Pinpoint the cell where the given text exists, returning its (x, y) midpoint coordinate. 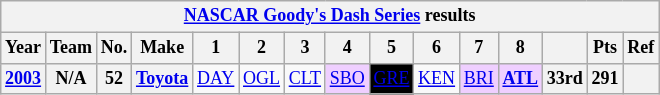
2003 (24, 78)
SBO (347, 78)
6 (437, 48)
3 (304, 48)
KEN (437, 78)
1 (216, 48)
8 (520, 48)
5 (392, 48)
CLT (304, 78)
N/A (70, 78)
33rd (564, 78)
Ref (641, 48)
Toyota (162, 78)
Team (70, 48)
2 (262, 48)
OGL (262, 78)
52 (114, 78)
NASCAR Goody's Dash Series results (330, 16)
Pts (605, 48)
Year (24, 48)
7 (478, 48)
GRE (392, 78)
No. (114, 48)
DAY (216, 78)
ATL (520, 78)
BRI (478, 78)
Make (162, 48)
291 (605, 78)
4 (347, 48)
